Locate the cell with the specified text and output its [X, Y] center coordinate. 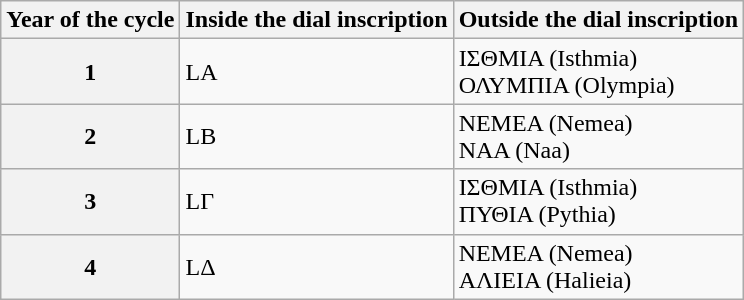
Year of the cycle [90, 20]
Outside the dial inscription [598, 20]
ΙΣΘΜΙΑ (Isthmia) ΠΥΘΙΑ (Pythia) [598, 202]
4 [90, 266]
ΝΕΜΕΑ (Nemea)NAA (Naa) [598, 136]
LΑ [316, 72]
LΒ [316, 136]
LΓ [316, 202]
3 [90, 202]
2 [90, 136]
1 [90, 72]
ΙΣΘΜΙΑ (Isthmia)ΟΛΥΜΠΙΑ (Olympia) [598, 72]
Inside the dial inscription [316, 20]
LΔ [316, 266]
ΝΕΜΕΑ (Nemea)ΑΛΙΕΙΑ (Halieia) [598, 266]
